Detect which cell encompasses the target text, then output its [X, Y] center coordinate. 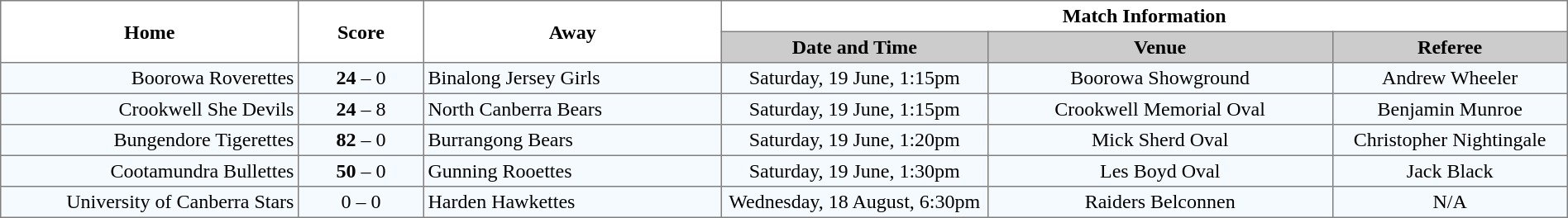
Match Information [1145, 17]
Gunning Rooettes [572, 171]
Crookwell She Devils [150, 109]
Christopher Nightingale [1450, 140]
North Canberra Bears [572, 109]
Bungendore Tigerettes [150, 140]
Saturday, 19 June, 1:30pm [854, 171]
Benjamin Munroe [1450, 109]
24 – 0 [361, 78]
Crookwell Memorial Oval [1159, 109]
Jack Black [1450, 171]
Referee [1450, 47]
Venue [1159, 47]
University of Canberra Stars [150, 202]
Harden Hawkettes [572, 202]
Binalong Jersey Girls [572, 78]
Andrew Wheeler [1450, 78]
Date and Time [854, 47]
Boorowa Roverettes [150, 78]
0 – 0 [361, 202]
Les Boyd Oval [1159, 171]
Saturday, 19 June, 1:20pm [854, 140]
Boorowa Showground [1159, 78]
Cootamundra Bullettes [150, 171]
Wednesday, 18 August, 6:30pm [854, 202]
24 – 8 [361, 109]
N/A [1450, 202]
82 – 0 [361, 140]
Raiders Belconnen [1159, 202]
Home [150, 31]
Away [572, 31]
Score [361, 31]
50 – 0 [361, 171]
Mick Sherd Oval [1159, 140]
Burrangong Bears [572, 140]
